Provide the [x, y] coordinate of the cell's center where the given text is located.  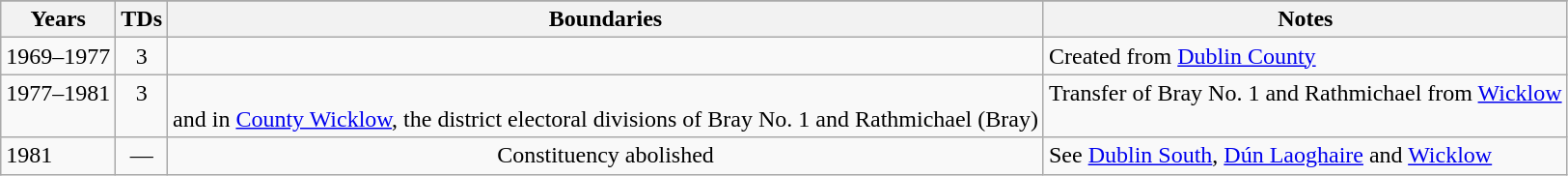
1969–1977 [58, 56]
1981 [58, 156]
Boundaries [606, 19]
Constituency abolished [606, 156]
TDs [142, 19]
and in County Wicklow, the district electoral divisions of Bray No. 1 and Rathmichael (Bray) [606, 106]
Created from Dublin County [1305, 56]
— [142, 156]
1977–1981 [58, 106]
Notes [1305, 19]
See Dublin South, Dún Laoghaire and Wicklow [1305, 156]
Years [58, 19]
Transfer of Bray No. 1 and Rathmichael from Wicklow [1305, 106]
